From the cell containing the given text, extract its center point as [X, Y] coordinate. 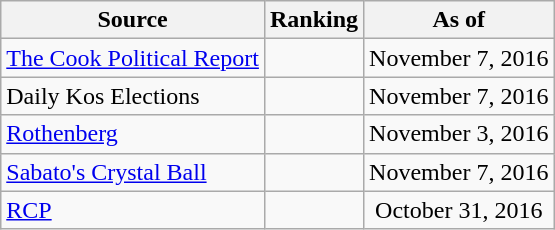
Source [133, 20]
Ranking [314, 20]
October 31, 2016 [459, 210]
Daily Kos Elections [133, 96]
Rothenberg [133, 134]
Sabato's Crystal Ball [133, 172]
As of [459, 20]
RCP [133, 210]
November 3, 2016 [459, 134]
The Cook Political Report [133, 58]
